Return the (X, Y) coordinate for the center point of the cell that contains the specified text.  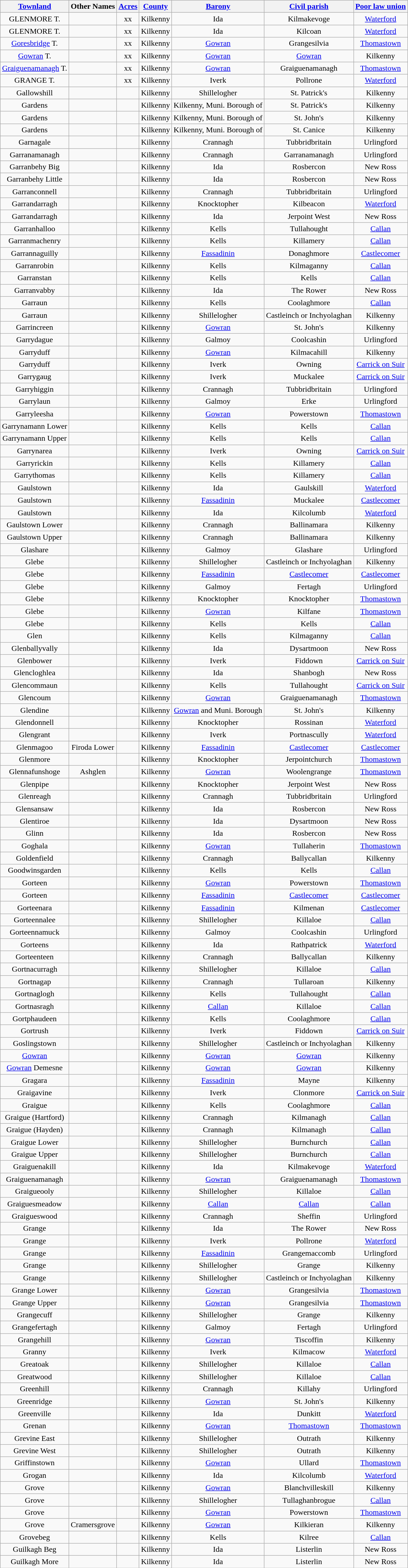
Graigue Lower (35, 1142)
Granny (35, 1352)
Jerpointchurch (309, 760)
Glinn (35, 833)
Griffinstown (35, 1463)
Glendine (35, 710)
Kilree (309, 1537)
Greenhill (35, 1389)
Gortnacurragh (35, 969)
Goldenfield (35, 858)
Garranbehy Little (35, 179)
Garranmachenry (35, 241)
Glennafunshoge (35, 772)
Gowran Demesne (35, 1068)
Graigue Upper (35, 1155)
Glencommaun (35, 685)
Graiguenamanagh T. (35, 68)
Garnagale (35, 142)
Grangehill (35, 1340)
Graigue (Hayden) (35, 1130)
Killahy (309, 1389)
Graigue (Hartford) (35, 1117)
Garrynarea (35, 451)
Glenpipe (35, 784)
Graigueooly (35, 1191)
Gowran and Muni. Borough (218, 710)
Gortrush (35, 1031)
Portnascully (309, 735)
Tullaherin (309, 846)
Glendonnell (35, 722)
Graiguesmeadow (35, 1204)
Donaghmore (309, 253)
Kilfane (309, 611)
Garranhalloo (35, 229)
Gortnaglogh (35, 994)
Kilmacow (309, 1352)
Guilkagh More (35, 1562)
Dunkitt (309, 1414)
Garranconnell (35, 192)
Gortphaudeen (35, 1019)
Glenbower (35, 661)
Graigavine (35, 1093)
Goghala (35, 846)
Civil parish (309, 6)
Mayne (309, 1080)
Garranrobin (35, 266)
Glensansaw (35, 809)
Kilcoan (309, 31)
Kilkieran (309, 1525)
Barony (218, 6)
Woolengrange (309, 772)
Garrincreen (35, 327)
Greatoak (35, 1364)
Glengrant (35, 735)
Gorteennalee (35, 920)
Greenridge (35, 1401)
Gorteenara (35, 907)
Gowran T. (35, 56)
Garryrickin (35, 463)
Gaulstown Upper (35, 537)
Garryhiggin (35, 389)
Tiscoffin (309, 1340)
Glen (35, 636)
Kilmacahill (309, 352)
Gragara (35, 1080)
Garryleesha (35, 414)
Grovebeg (35, 1537)
Tullaghanbrogue (309, 1500)
Grenan (35, 1426)
Gortnagap (35, 982)
Gorteens (35, 945)
Grange Upper (35, 1302)
Grangefertagh (35, 1327)
Garranvabby (35, 290)
Grogan (35, 1475)
Gaulskill (309, 488)
Cramersgrove (93, 1525)
Garrynamann Lower (35, 426)
Garranbehy Big (35, 167)
Rathpatrick (309, 945)
Garrygaug (35, 377)
Gorteenteen (35, 957)
Goresbridge T. (35, 43)
Garrythomas (35, 475)
Grevine West (35, 1451)
Townland (35, 6)
Garrynamann Upper (35, 438)
Sheffin (309, 1216)
Grevine East (35, 1438)
Blanchvilleskill (309, 1488)
Other Names (93, 6)
Guilkagh Beg (35, 1550)
Erke (309, 401)
St. Canice (309, 130)
Kilbeacon (309, 204)
Firoda Lower (93, 747)
Grangemaccomb (309, 1253)
Goslingstown (35, 1043)
Glenmagoo (35, 747)
Graigue (35, 1105)
County (155, 6)
Gaulstown Lower (35, 525)
Graigueswood (35, 1216)
Garrannaguilly (35, 253)
Glencloghlea (35, 673)
Glenmore (35, 760)
Gortnasragh (35, 1006)
Shanbogh (309, 673)
Glenballyvally (35, 648)
Glentiroe (35, 821)
Goodwinsgarden (35, 870)
Greenville (35, 1414)
Garranstan (35, 278)
Garrydague (35, 340)
Ullard (309, 1463)
Glenreagh (35, 796)
Graiguenakill (35, 1167)
Clonmore (309, 1093)
Glencoum (35, 698)
Gallowshill (35, 93)
Acres (128, 6)
Rossinan (309, 722)
Grange Lower (35, 1290)
GRANGE T. (35, 80)
Ashglen (93, 772)
Garrylaun (35, 401)
Grangecuff (35, 1315)
Tullaroan (309, 982)
Gorteennamuck (35, 932)
Kilmenan (309, 907)
Greatwood (35, 1377)
Poor law union (380, 6)
